Identify which cell holds the provided text, then report its (x, y) central coordinate. 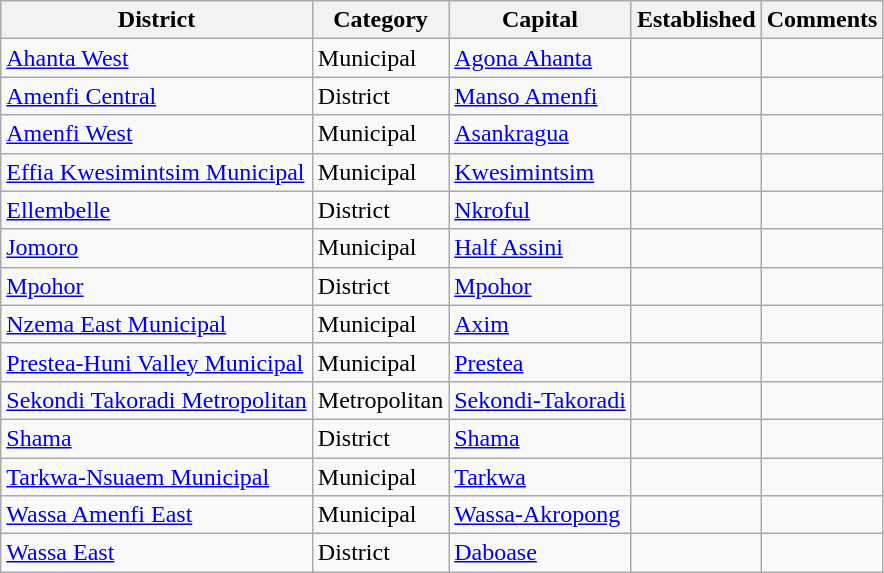
Asankragua (540, 134)
Tarkwa (540, 477)
Half Assini (540, 248)
Nkroful (540, 210)
Metropolitan (380, 400)
Comments (822, 20)
Wassa Amenfi East (157, 515)
Established (696, 20)
Sekondi-Takoradi (540, 400)
Manso Amenfi (540, 96)
Amenfi West (157, 134)
Tarkwa-Nsuaem Municipal (157, 477)
Sekondi Takoradi Metropolitan (157, 400)
Jomoro (157, 248)
Ellembelle (157, 210)
Amenfi Central (157, 96)
Nzema East Municipal (157, 324)
Category (380, 20)
Wassa East (157, 553)
Effia Kwesimintsim Municipal (157, 172)
Daboase (540, 553)
Capital (540, 20)
Agona Ahanta (540, 58)
Prestea (540, 362)
Kwesimintsim (540, 172)
Axim (540, 324)
Prestea-Huni Valley Municipal (157, 362)
Ahanta West (157, 58)
Wassa-Akropong (540, 515)
